Return the (X, Y) coordinate for the center point of the cell that contains the specified text.  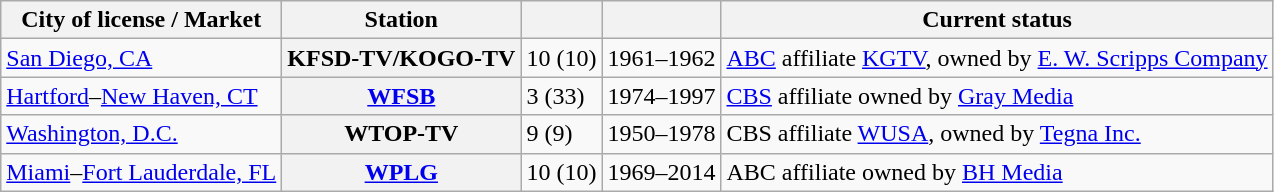
9 (9) (562, 134)
CBS affiliate owned by Gray Media (997, 96)
San Diego, CA (142, 58)
Station (402, 20)
3 (33) (562, 96)
WFSB (402, 96)
Current status (997, 20)
ABC affiliate KGTV, owned by E. W. Scripps Company (997, 58)
KFSD-TV/KOGO-TV (402, 58)
Miami–Fort Lauderdale, FL (142, 172)
City of license / Market (142, 20)
WPLG (402, 172)
Hartford–New Haven, CT (142, 96)
CBS affiliate WUSA, owned by Tegna Inc. (997, 134)
1961–1962 (662, 58)
Washington, D.C. (142, 134)
1969–2014 (662, 172)
WTOP-TV (402, 134)
1950–1978 (662, 134)
ABC affiliate owned by BH Media (997, 172)
1974–1997 (662, 96)
